Extract the [X, Y] coordinate from the center of the cell holding the provided text.  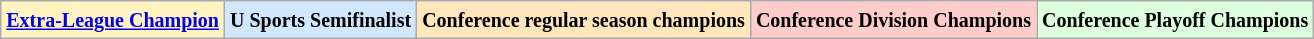
Conference Division Champions [893, 20]
Conference regular season champions [584, 20]
Conference Playoff Champions [1176, 20]
U Sports Semifinalist [321, 20]
Extra-League Champion [113, 20]
